Detect which cell encompasses the target text, then output its (X, Y) center coordinate. 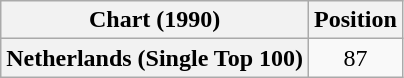
87 (356, 58)
Position (356, 20)
Netherlands (Single Top 100) (155, 58)
Chart (1990) (155, 20)
